Search for the cell housing the specified text and yield its (x, y) center coordinate. 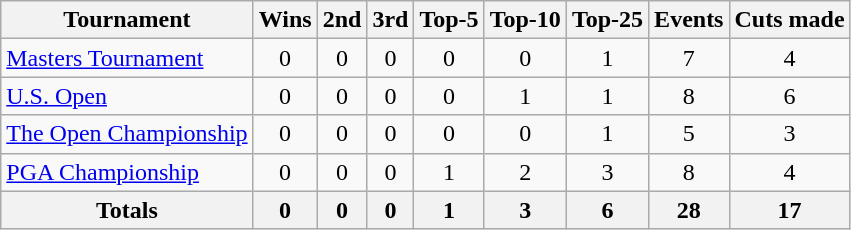
Masters Tournament (127, 58)
5 (689, 134)
Cuts made (790, 20)
Top-5 (449, 20)
Events (689, 20)
U.S. Open (127, 96)
Top-25 (607, 20)
2nd (342, 20)
Top-10 (525, 20)
Wins (285, 20)
17 (790, 210)
3rd (390, 20)
The Open Championship (127, 134)
2 (525, 172)
7 (689, 58)
Totals (127, 210)
PGA Championship (127, 172)
28 (689, 210)
Tournament (127, 20)
